Pinpoint the cell where the given text exists, returning its [X, Y] midpoint coordinate. 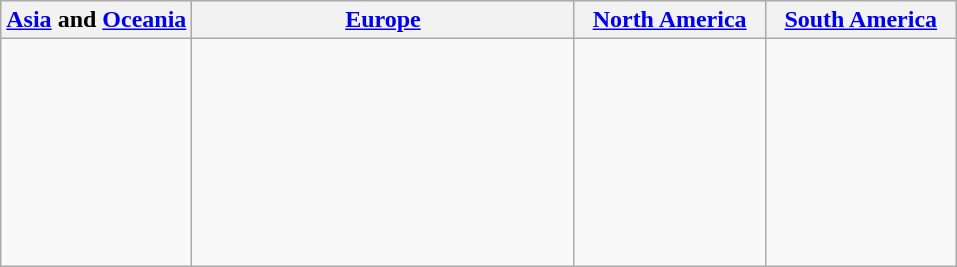
North America [670, 20]
Europe [383, 20]
South America [860, 20]
Asia and Oceania [96, 20]
